From the cell containing the given text, extract its center point as [X, Y] coordinate. 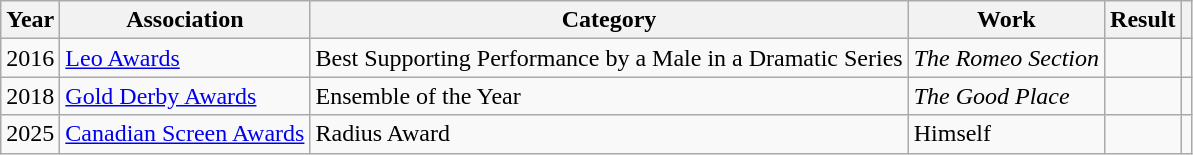
Himself [1006, 134]
Ensemble of the Year [609, 96]
Gold Derby Awards [185, 96]
Association [185, 20]
Category [609, 20]
The Good Place [1006, 96]
Leo Awards [185, 58]
Work [1006, 20]
Best Supporting Performance by a Male in a Dramatic Series [609, 58]
Result [1143, 20]
Radius Award [609, 134]
2016 [30, 58]
2025 [30, 134]
Canadian Screen Awards [185, 134]
2018 [30, 96]
The Romeo Section [1006, 58]
Year [30, 20]
